For the text-containing cell, return its midpoint in (X, Y) coordinate format. 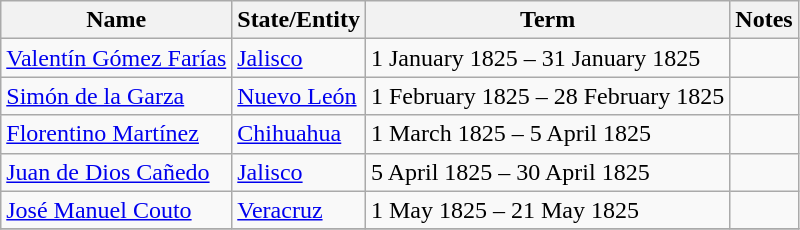
José Manuel Couto (116, 210)
Florentino Martínez (116, 134)
1 February 1825 – 28 February 1825 (547, 96)
1 March 1825 – 5 April 1825 (547, 134)
Juan de Dios Cañedo (116, 172)
1 January 1825 – 31 January 1825 (547, 58)
Name (116, 20)
Notes (764, 20)
Valentín Gómez Farías (116, 58)
Veracruz (299, 210)
Simón de la Garza (116, 96)
5 April 1825 – 30 April 1825 (547, 172)
State/Entity (299, 20)
Term (547, 20)
Chihuahua (299, 134)
1 May 1825 – 21 May 1825 (547, 210)
Nuevo León (299, 96)
